Find where the given text appears and provide that cell's center as (x, y) coordinate. 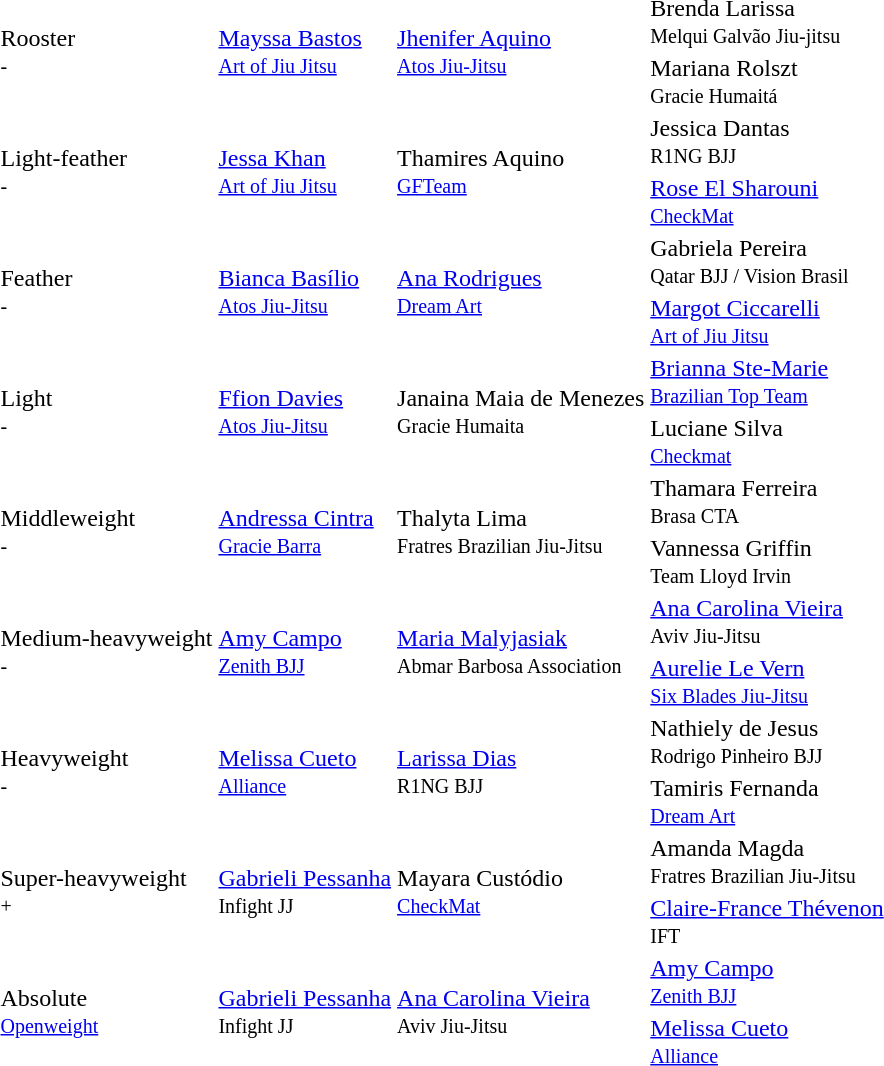
Melissa CuetoAlliance (305, 772)
Mayara CustódioCheckMat (521, 892)
Ffion DaviesAtos Jiu-Jitsu (305, 412)
Ana RodriguesDream Art (521, 292)
Andressa CintraGracie Barra (305, 532)
Bianca BasílioAtos Jiu-Jitsu (305, 292)
Maria MalyjasiakAbmar Barbosa Association (521, 652)
Amy CampoZenith BJJ (305, 652)
Larissa DiasR1NG BJJ (521, 772)
Jessa KhanArt of Jiu Jitsu (305, 172)
Thamires Aquino GFTeam (521, 172)
Thalyta Lima Fratres Brazilian Jiu-Jitsu (521, 532)
Janaina Maia de MenezesGracie Humaita (521, 412)
Gabrieli PessanhaInfight JJ (305, 892)
